Pinpoint the cell where the given text exists, returning its [X, Y] midpoint coordinate. 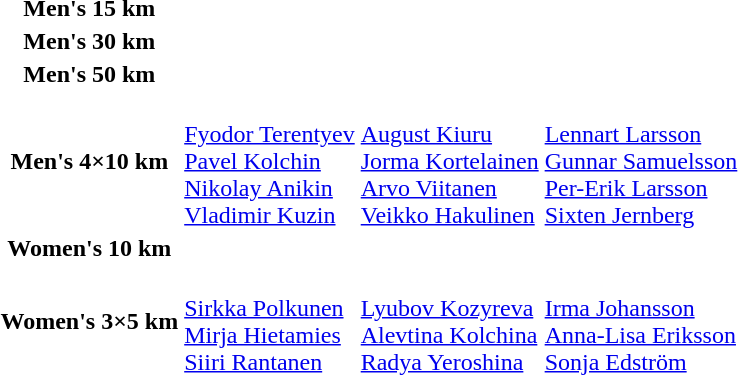
August KiuruJorma KortelainenArvo ViitanenVeikko Hakulinen [450, 161]
Fyodor TerentyevPavel KolchinNikolay AnikinVladimir Kuzin [270, 161]
